For the text-containing cell, return its midpoint in [X, Y] coordinate format. 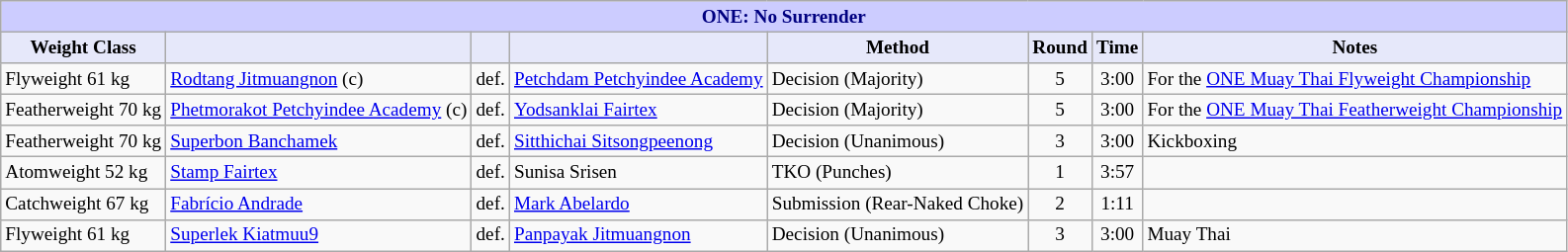
For the ONE Muay Thai Flyweight Championship [1354, 79]
Sitthichai Sitsongpeenong [639, 141]
Muay Thai [1354, 235]
Atomweight 52 kg [83, 173]
Catchweight 67 kg [83, 204]
Round [1060, 47]
Fabrício Andrade [318, 204]
TKO (Punches) [898, 173]
Panpayak Jitmuangnon [639, 235]
1 [1060, 173]
Kickboxing [1354, 141]
Weight Class [83, 47]
ONE: No Surrender [784, 17]
2 [1060, 204]
1:11 [1117, 204]
3:57 [1117, 173]
Time [1117, 47]
Stamp Fairtex [318, 173]
For the ONE Muay Thai Featherweight Championship [1354, 110]
Superlek Kiatmuu9 [318, 235]
Phetmorakot Petchyindee Academy (c) [318, 110]
Petchdam Petchyindee Academy [639, 79]
Submission (Rear-Naked Choke) [898, 204]
Method [898, 47]
Sunisa Srisen [639, 173]
Superbon Banchamek [318, 141]
Rodtang Jitmuangnon (c) [318, 79]
Mark Abelardo [639, 204]
Notes [1354, 47]
Yodsanklai Fairtex [639, 110]
